Search for the cell housing the specified text and yield its [X, Y] center coordinate. 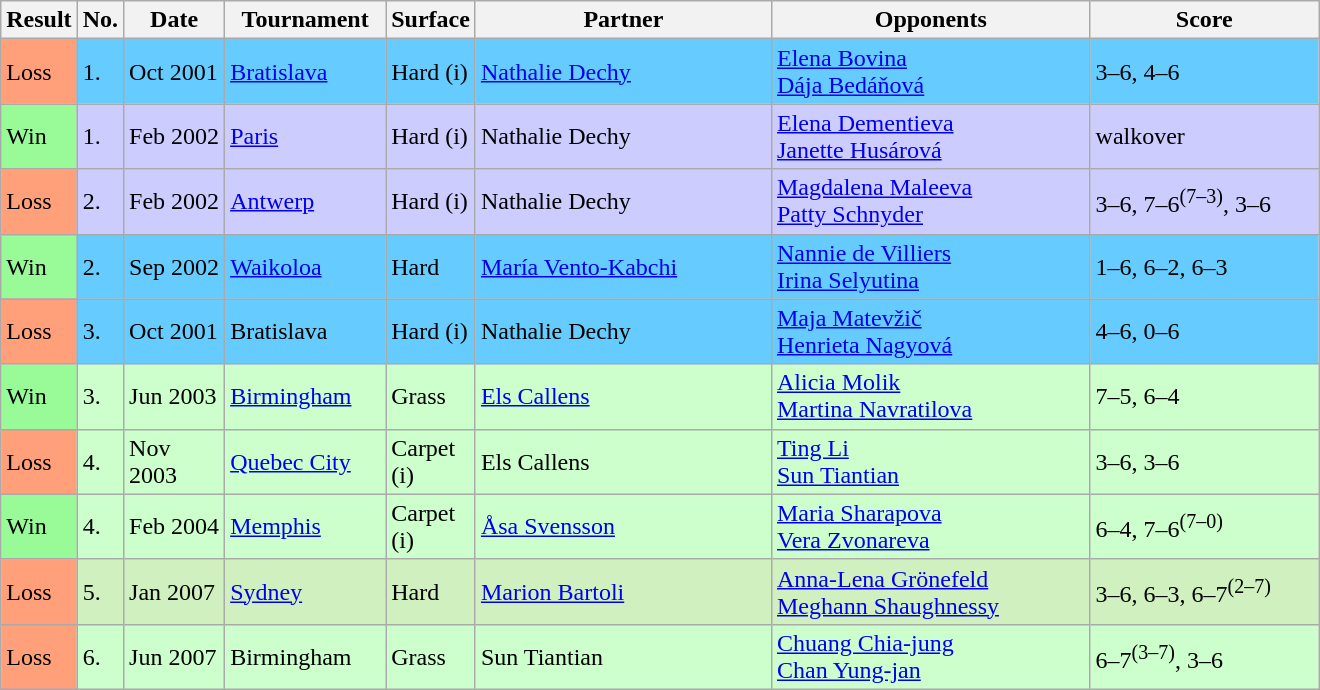
5. [100, 592]
Result [39, 20]
Elena Bovina Dája Bedáňová [930, 72]
Date [174, 20]
walkover [1204, 136]
Nov 2003 [174, 462]
Jan 2007 [174, 592]
Ting Li Sun Tiantian [930, 462]
Åsa Svensson [623, 526]
6–7(3–7), 3–6 [1204, 656]
Opponents [930, 20]
Paris [306, 136]
3–6, 4–6 [1204, 72]
Marion Bartoli [623, 592]
Maria Sharapova Vera Zvonareva [930, 526]
Maja Matevžič Henrieta Nagyová [930, 332]
Sydney [306, 592]
Jun 2007 [174, 656]
Quebec City [306, 462]
Sep 2002 [174, 266]
3–6, 3–6 [1204, 462]
Elena Dementieva Janette Husárová [930, 136]
Alicia Molik Martina Navratilova [930, 396]
Surface [431, 20]
6. [100, 656]
4–6, 0–6 [1204, 332]
No. [100, 20]
3–6, 7–6(7–3), 3–6 [1204, 202]
7–5, 6–4 [1204, 396]
Score [1204, 20]
Magdalena Maleeva Patty Schnyder [930, 202]
Nannie de Villiers Irina Selyutina [930, 266]
Sun Tiantian [623, 656]
3–6, 6–3, 6–7(2–7) [1204, 592]
Waikoloa [306, 266]
Jun 2003 [174, 396]
Memphis [306, 526]
Feb 2004 [174, 526]
Antwerp [306, 202]
Anna-Lena Grönefeld Meghann Shaughnessy [930, 592]
Tournament [306, 20]
1–6, 6–2, 6–3 [1204, 266]
6–4, 7–6(7–0) [1204, 526]
Chuang Chia-jung Chan Yung-jan [930, 656]
Partner [623, 20]
María Vento-Kabchi [623, 266]
